Scan for the cell matching the given text and deliver its [X, Y] coordinate at center. 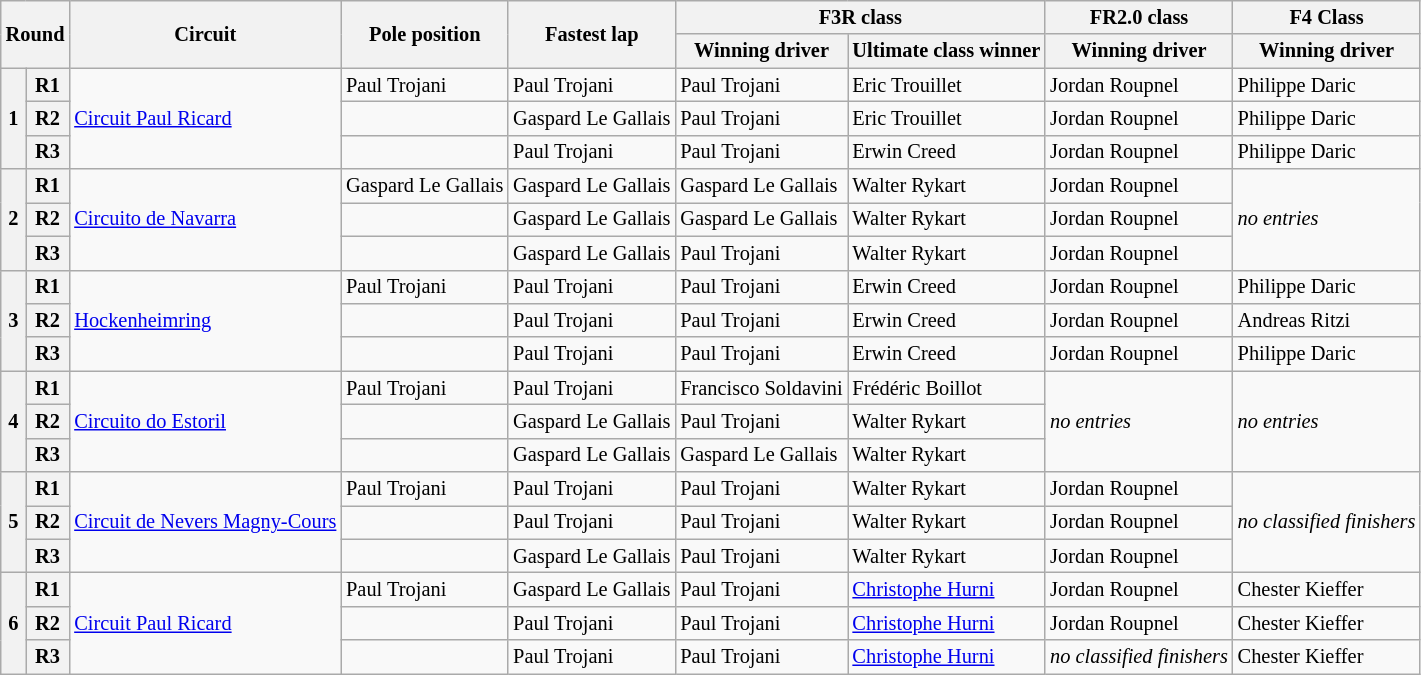
Ultimate class winner [947, 51]
Francisco Soldavini [761, 388]
Fastest lap [592, 34]
Circuit de Nevers Magny-Cours [205, 522]
Circuito do Estoril [205, 422]
6 [14, 622]
F4 Class [1327, 17]
F3R class [860, 17]
Round [36, 34]
Pole position [424, 34]
Frédéric Boillot [947, 388]
Hockenheimring [205, 320]
Andreas Ritzi [1327, 320]
FR2.0 class [1139, 17]
5 [14, 522]
2 [14, 220]
3 [14, 320]
4 [14, 422]
1 [14, 118]
Circuito de Navarra [205, 220]
Circuit [205, 34]
